Determine the (X, Y) coordinate at the center of the cell enclosing the given text.  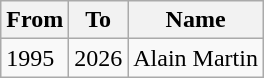
Name (196, 20)
Alain Martin (196, 58)
To (98, 20)
2026 (98, 58)
From (35, 20)
1995 (35, 58)
